From the cell containing the given text, extract its center point as (x, y) coordinate. 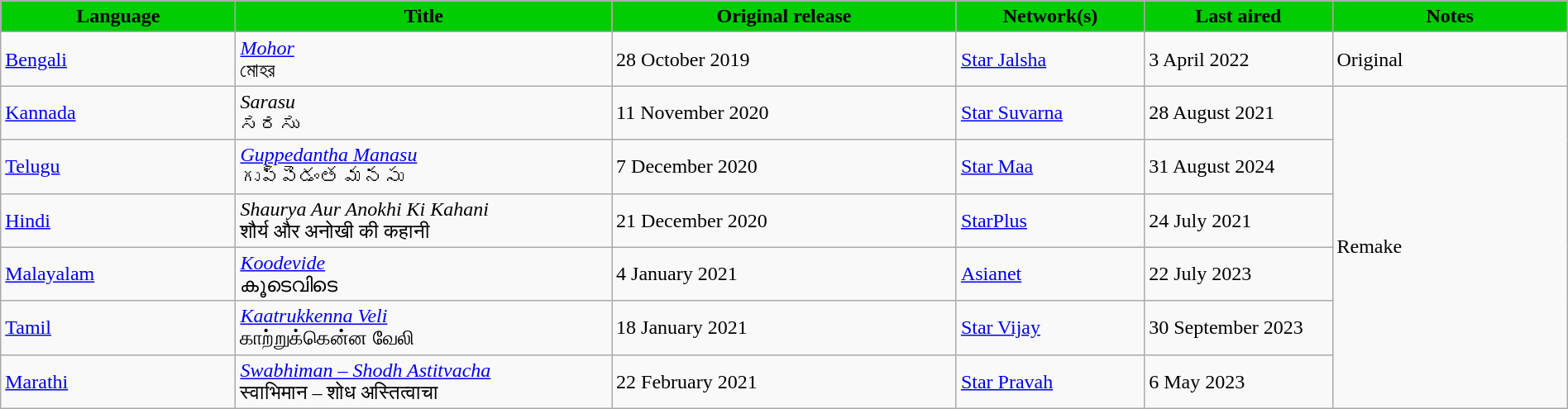
21 December 2020 (784, 220)
6 May 2023 (1239, 382)
Shaurya Aur Anokhi Ki Kahani शौर्य और अनोखी की कहानी (423, 220)
Malayalam (118, 274)
30 September 2023 (1239, 327)
Marathi (118, 382)
11 November 2020 (784, 112)
Language (118, 17)
Bengali (118, 59)
28 October 2019 (784, 59)
28 August 2021 (1239, 112)
Sarasu ಸರಸು (423, 112)
Original release (784, 17)
Koodevide കൂടെവിടെ (423, 274)
StarPlus (1050, 220)
Star Pravah (1050, 382)
Hindi (118, 220)
22 February 2021 (784, 382)
Remake (1450, 247)
Guppedantha Manasu గుప్పెడంత మనసు (423, 167)
Last aired (1239, 17)
Network(s) (1050, 17)
Star Suvarna (1050, 112)
Star Maa (1050, 167)
Original (1450, 59)
Mohor মোহর (423, 59)
Kaatrukkenna Veli காற்றுக்கென்ன வேலி (423, 327)
Kannada (118, 112)
Tamil (118, 327)
Title (423, 17)
18 January 2021 (784, 327)
Telugu (118, 167)
24 July 2021 (1239, 220)
4 January 2021 (784, 274)
Star Jalsha (1050, 59)
3 April 2022 (1239, 59)
31 August 2024 (1239, 167)
Swabhiman – Shodh Astitvacha स्वाभिमान – शोध अस्तित्वाचा (423, 382)
7 December 2020 (784, 167)
22 July 2023 (1239, 274)
Asianet (1050, 274)
Star Vijay (1050, 327)
Notes (1450, 17)
